Identify which cell holds the provided text, then report its [X, Y] central coordinate. 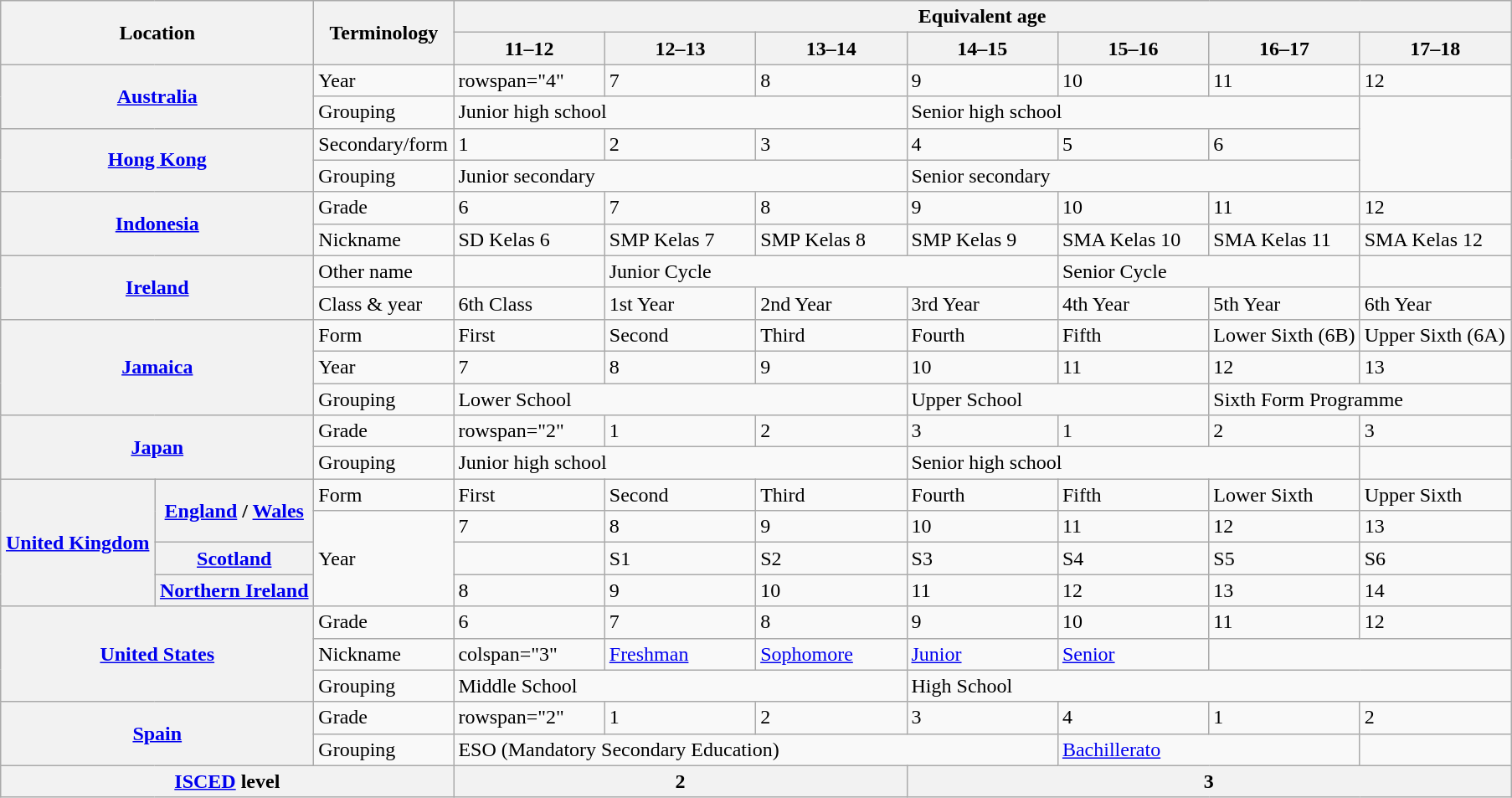
6th Year [1435, 303]
Middle School [680, 686]
15–16 [1133, 49]
S2 [831, 559]
Ireland [157, 287]
Terminology [383, 33]
4th Year [1133, 303]
14 [1435, 590]
Senior [1133, 654]
3rd Year [982, 303]
United Kingdom [78, 543]
SMP Kelas 7 [680, 239]
Junior [982, 654]
Location [157, 33]
S5 [1284, 559]
6th Class [529, 303]
SMP Kelas 8 [831, 239]
Indonesia [157, 224]
Senior secondary [1134, 176]
SD Kelas 6 [529, 239]
Lower Sixth [1284, 495]
S6 [1435, 559]
Other name [383, 271]
5 [1133, 144]
13–14 [831, 49]
Junior secondary [680, 176]
S3 [982, 559]
Scotland [234, 559]
Freshman [680, 654]
Lower Sixth (6B) [1284, 335]
5th Year [1284, 303]
rowspan="4" [529, 80]
Upper Sixth (6A) [1435, 335]
Equivalent age [983, 17]
Sixth Form Programme [1360, 399]
Secondary/form [383, 144]
Senior Cycle [1209, 271]
17–18 [1435, 49]
SMA Kelas 11 [1284, 239]
Junior Cycle [831, 271]
2nd Year [831, 303]
Northern Ireland [234, 590]
Spain [157, 734]
SMA Kelas 10 [1133, 239]
Jamaica [157, 367]
SMA Kelas 12 [1435, 239]
Japan [157, 447]
colspan="3" [529, 654]
Upper Sixth [1435, 495]
Lower School [680, 399]
SMP Kelas 9 [982, 239]
Bachillerato [1209, 749]
ISCED level [228, 781]
11–12 [529, 49]
Sophomore [831, 654]
Upper School [1058, 399]
England / Wales [234, 511]
ESO (Mandatory Secondary Education) [756, 749]
14–15 [982, 49]
S1 [680, 559]
Hong Kong [157, 160]
High School [1209, 686]
12–13 [680, 49]
16–17 [1284, 49]
1st Year [680, 303]
Class & year [383, 303]
S4 [1133, 559]
United States [157, 654]
Australia [157, 96]
